Pinpoint the cell where the given text exists, returning its [x, y] midpoint coordinate. 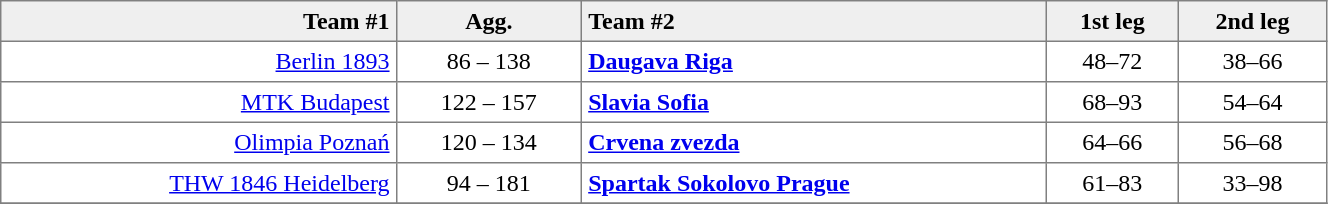
Spartak Sokolovo Prague [814, 183]
61–83 [1112, 183]
1st leg [1112, 21]
54–64 [1252, 102]
Agg. [488, 21]
2nd leg [1252, 21]
122 – 157 [488, 102]
86 – 138 [488, 61]
94 – 181 [488, 183]
68–93 [1112, 102]
Team #2 [814, 21]
120 – 134 [488, 142]
38–66 [1252, 61]
Olimpia Poznań [199, 142]
64–66 [1112, 142]
THW 1846 Heidelberg [199, 183]
48–72 [1112, 61]
Berlin 1893 [199, 61]
Team #1 [199, 21]
Daugava Riga [814, 61]
33–98 [1252, 183]
Crvena zvezda [814, 142]
Slavia Sofia [814, 102]
56–68 [1252, 142]
MTK Budapest [199, 102]
